Capture the cell that displays the provided text and extract its (x, y) central coordinate. 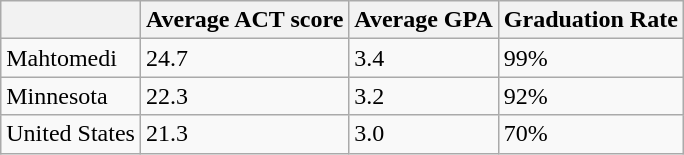
3.4 (424, 58)
92% (590, 96)
3.2 (424, 96)
Average GPA (424, 20)
Graduation Rate (590, 20)
Average ACT score (244, 20)
99% (590, 58)
Mahtomedi (71, 58)
21.3 (244, 134)
24.7 (244, 58)
Minnesota (71, 96)
22.3 (244, 96)
United States (71, 134)
3.0 (424, 134)
70% (590, 134)
